From the cell containing the given text, extract its center point as [x, y] coordinate. 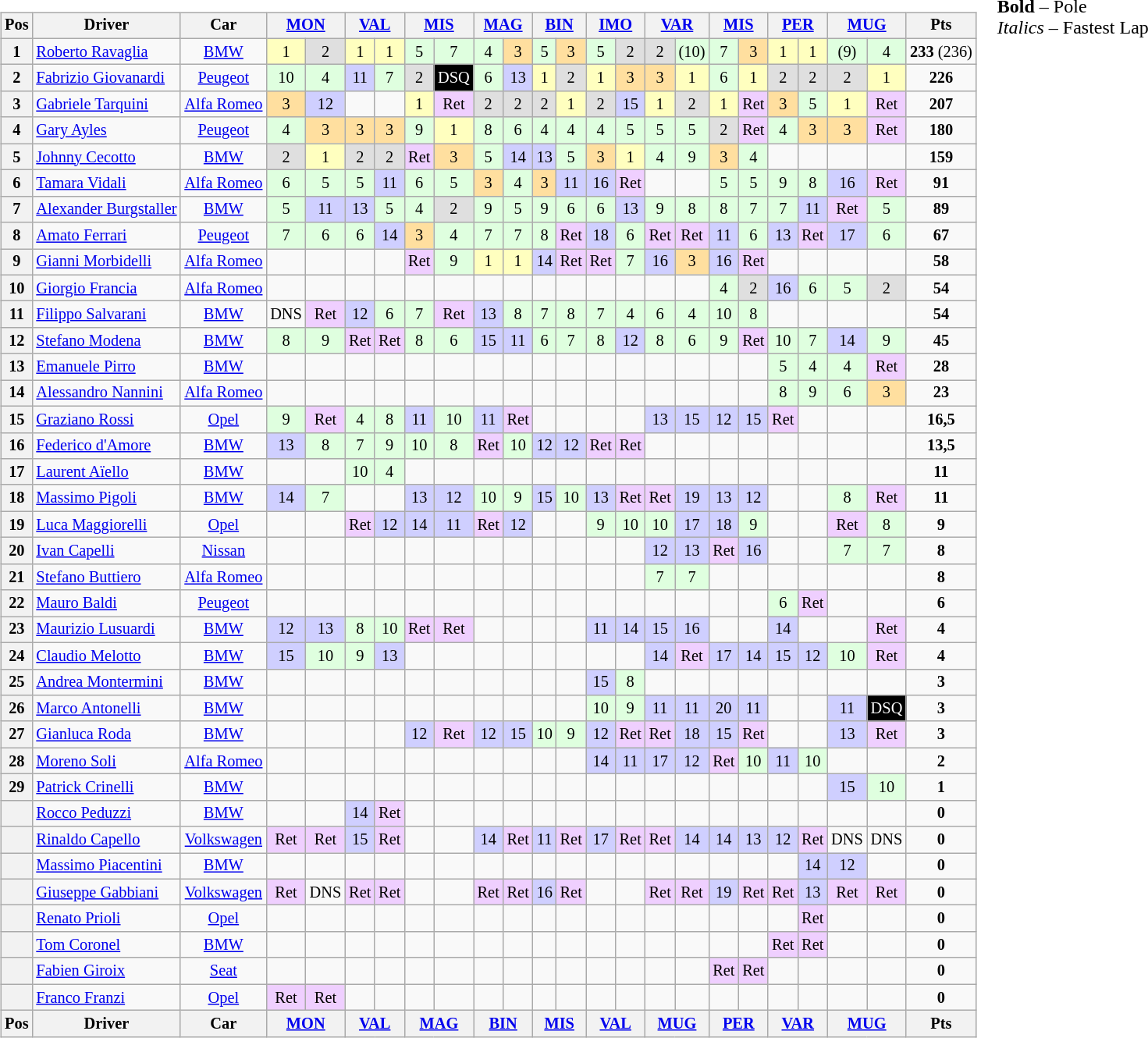
13,5 [941, 446]
Maurizio Lusuardi [106, 630]
159 [941, 157]
25 [16, 682]
Andrea Montermini [106, 682]
29 [16, 787]
Rocco Peduzzi [106, 813]
45 [941, 341]
Patrick Crinelli [106, 787]
26 [16, 709]
Alexander Burgstaller [106, 209]
Fabien Giroix [106, 971]
Fabrizio Giovanardi [106, 78]
180 [941, 130]
Federico d'Amore [106, 446]
Gabriele Tarquini [106, 105]
Nissan [223, 551]
Giuseppe Gabbiani [106, 892]
Stefano Modena [106, 341]
Rinaldo Capello [106, 840]
Roberto Ravaglia [106, 52]
Seat [223, 971]
(9) [847, 52]
Ivan Capelli [106, 551]
Alessandro Nannini [106, 393]
Renato Prioli [106, 919]
Gianni Morbidelli [106, 262]
Gianluca Roda [106, 734]
Franco Franzi [106, 997]
Gary Ayles [106, 130]
Stefano Buttiero [106, 577]
Massimo Pigoli [106, 498]
Claudio Melotto [106, 656]
Moreno Soli [106, 761]
21 [16, 577]
207 [941, 105]
Mauro Baldi [106, 603]
226 [941, 78]
IMO [616, 26]
Luca Maggiorelli [106, 524]
233 (236) [941, 52]
Massimo Piacentini [106, 866]
27 [16, 734]
Johnny Cecotto [106, 157]
67 [941, 236]
Giorgio Francia [106, 288]
Amato Ferrari [106, 236]
(10) [692, 52]
Marco Antonelli [106, 709]
Laurent Aïello [106, 472]
16,5 [941, 419]
Tom Coronel [106, 945]
Tamara Vidali [106, 183]
Graziano Rossi [106, 419]
22 [16, 603]
Emanuele Pirro [106, 367]
89 [941, 209]
24 [16, 656]
Filippo Salvarani [106, 315]
58 [941, 262]
91 [941, 183]
